Return the (X, Y) coordinate for the center point of the cell that contains the specified text.  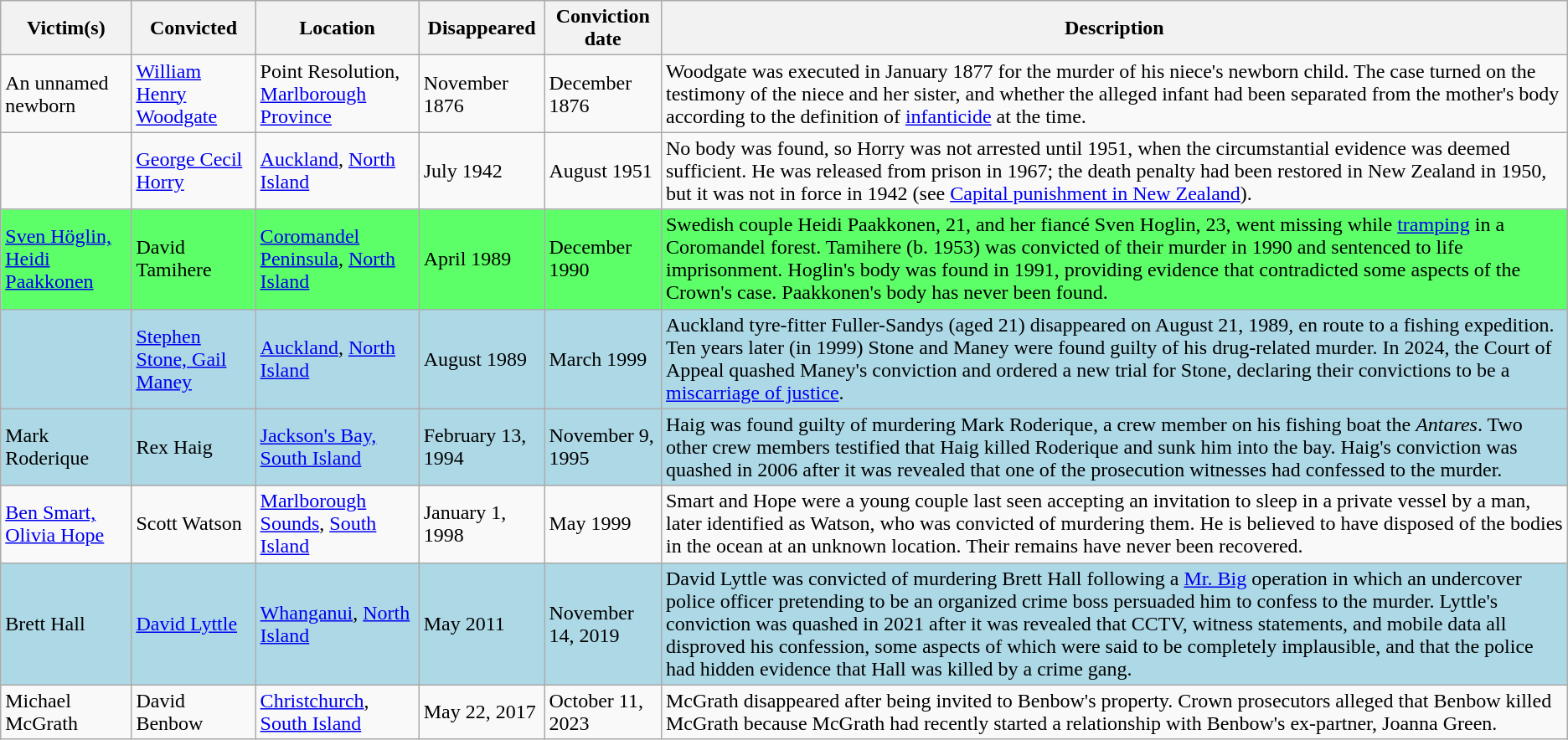
Disappeared (482, 28)
April 1989 (482, 260)
Ben Smart, Olivia Hope (66, 524)
May 1999 (603, 524)
November 9, 1995 (603, 447)
Scott Watson (193, 524)
Jackson's Bay, South Island (337, 447)
Sven Höglin, Heidi Paakkonen (66, 260)
May 2011 (482, 624)
Michael McGrath (66, 712)
Location (337, 28)
December 1990 (603, 260)
William Henry Woodgate (193, 94)
Mark Roderique (66, 447)
July 1942 (482, 171)
Marlborough Sounds, South Island (337, 524)
Conviction date (603, 28)
Brett Hall (66, 624)
David Benbow (193, 712)
November 14, 2019 (603, 624)
David Lyttle (193, 624)
May 22, 2017 (482, 712)
Victim(s) (66, 28)
Stephen Stone, Gail Maney (193, 358)
David Tamihere (193, 260)
Coromandel Peninsula, North Island (337, 260)
Rex Haig (193, 447)
Description (1114, 28)
Convicted (193, 28)
An unnamed newborn (66, 94)
George Cecil Horry (193, 171)
August 1989 (482, 358)
Whanganui, North Island (337, 624)
January 1, 1998 (482, 524)
Christchurch, South Island (337, 712)
March 1999 (603, 358)
November 1876 (482, 94)
Point Resolution, Marlborough Province (337, 94)
October 11, 2023 (603, 712)
August 1951 (603, 171)
December 1876 (603, 94)
February 13, 1994 (482, 447)
